Return (x, y) of the center of cell containing provided text 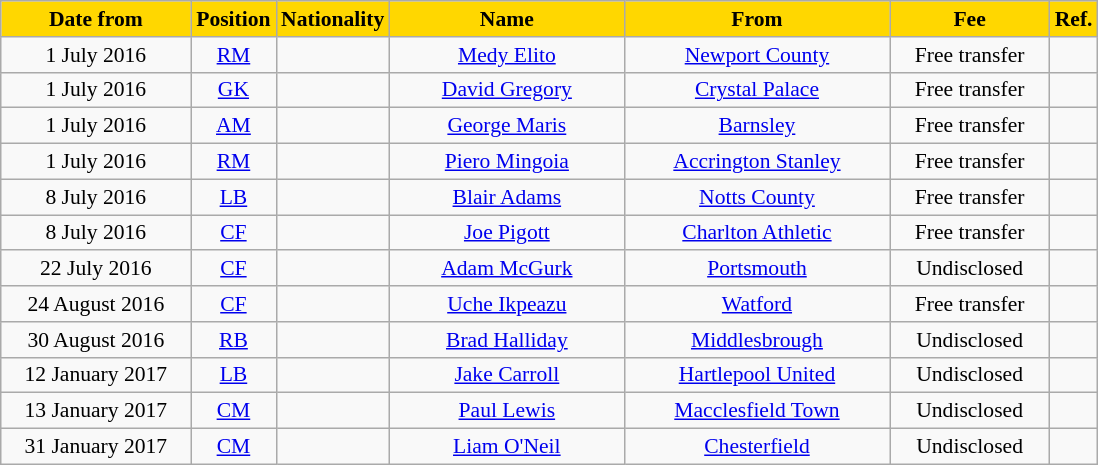
Ref. (1074, 19)
Brad Halliday (506, 340)
Portsmouth (756, 269)
Middlesbrough (756, 340)
22 July 2016 (96, 269)
Paul Lewis (506, 411)
Newport County (756, 55)
24 August 2016 (96, 304)
13 January 2017 (96, 411)
30 August 2016 (96, 340)
Barnsley (756, 126)
Piero Mingoia (506, 162)
Hartlepool United (756, 375)
Nationality (332, 19)
Date from (96, 19)
Watford (756, 304)
Blair Adams (506, 197)
Liam O'Neil (506, 447)
Position (234, 19)
12 January 2017 (96, 375)
George Maris (506, 126)
AM (234, 126)
Accrington Stanley (756, 162)
David Gregory (506, 90)
GK (234, 90)
31 January 2017 (96, 447)
RB (234, 340)
Fee (970, 19)
Macclesfield Town (756, 411)
From (756, 19)
Chesterfield (756, 447)
Crystal Palace (756, 90)
Name (506, 19)
Medy Elito (506, 55)
Notts County (756, 197)
Adam McGurk (506, 269)
Charlton Athletic (756, 233)
Uche Ikpeazu (506, 304)
Jake Carroll (506, 375)
Joe Pigott (506, 233)
